Capture the cell that displays the provided text and extract its (X, Y) central coordinate. 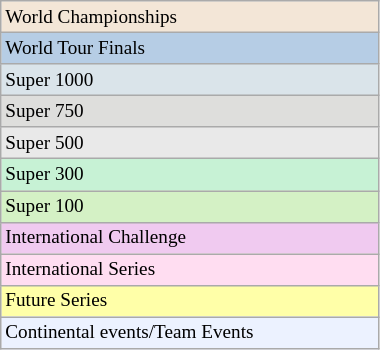
World Tour Finals (190, 48)
Super 1000 (190, 80)
World Championships (190, 17)
Super 300 (190, 175)
Future Series (190, 301)
International Challenge (190, 238)
Super 500 (190, 143)
Super 750 (190, 111)
Super 100 (190, 206)
Continental events/Team Events (190, 333)
International Series (190, 270)
